Search for the cell housing the specified text and yield its [x, y] center coordinate. 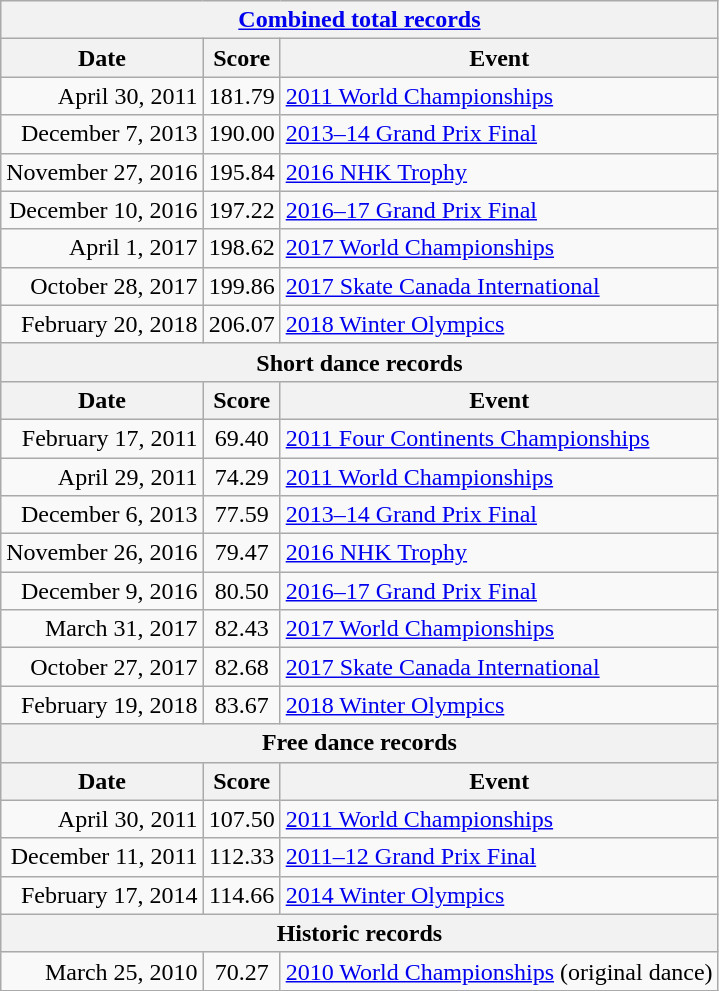
190.00 [242, 134]
79.47 [242, 553]
December 6, 2013 [102, 515]
80.50 [242, 591]
November 27, 2016 [102, 172]
2014 Winter Olympics [499, 895]
206.07 [242, 324]
October 28, 2017 [102, 286]
December 10, 2016 [102, 210]
March 31, 2017 [102, 629]
69.40 [242, 438]
112.33 [242, 857]
Short dance records [360, 362]
Historic records [360, 933]
December 11, 2011 [102, 857]
April 1, 2017 [102, 248]
April 29, 2011 [102, 477]
October 27, 2017 [102, 667]
Combined total records [360, 20]
2011–12 Grand Prix Final [499, 857]
74.29 [242, 477]
107.50 [242, 819]
83.67 [242, 705]
181.79 [242, 96]
Free dance records [360, 743]
82.68 [242, 667]
February 19, 2018 [102, 705]
December 7, 2013 [102, 134]
199.86 [242, 286]
195.84 [242, 172]
2010 World Championships (original dance) [499, 971]
70.27 [242, 971]
December 9, 2016 [102, 591]
March 25, 2010 [102, 971]
82.43 [242, 629]
197.22 [242, 210]
114.66 [242, 895]
77.59 [242, 515]
2011 Four Continents Championships [499, 438]
February 17, 2011 [102, 438]
February 20, 2018 [102, 324]
February 17, 2014 [102, 895]
November 26, 2016 [102, 553]
198.62 [242, 248]
